Provide the (x, y) coordinate of the cell's center where the given text is located.  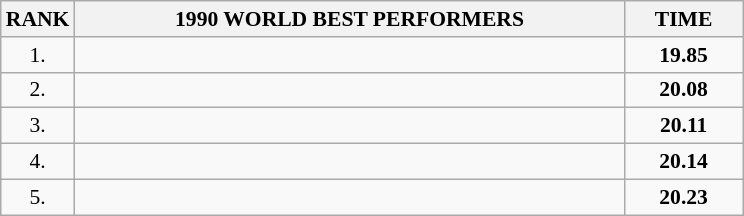
3. (38, 126)
1. (38, 55)
20.23 (684, 197)
1990 WORLD BEST PERFORMERS (349, 19)
20.08 (684, 90)
RANK (38, 19)
2. (38, 90)
20.11 (684, 126)
20.14 (684, 162)
TIME (684, 19)
4. (38, 162)
5. (38, 197)
19.85 (684, 55)
